Pinpoint the cell where the given text exists, returning its (X, Y) midpoint coordinate. 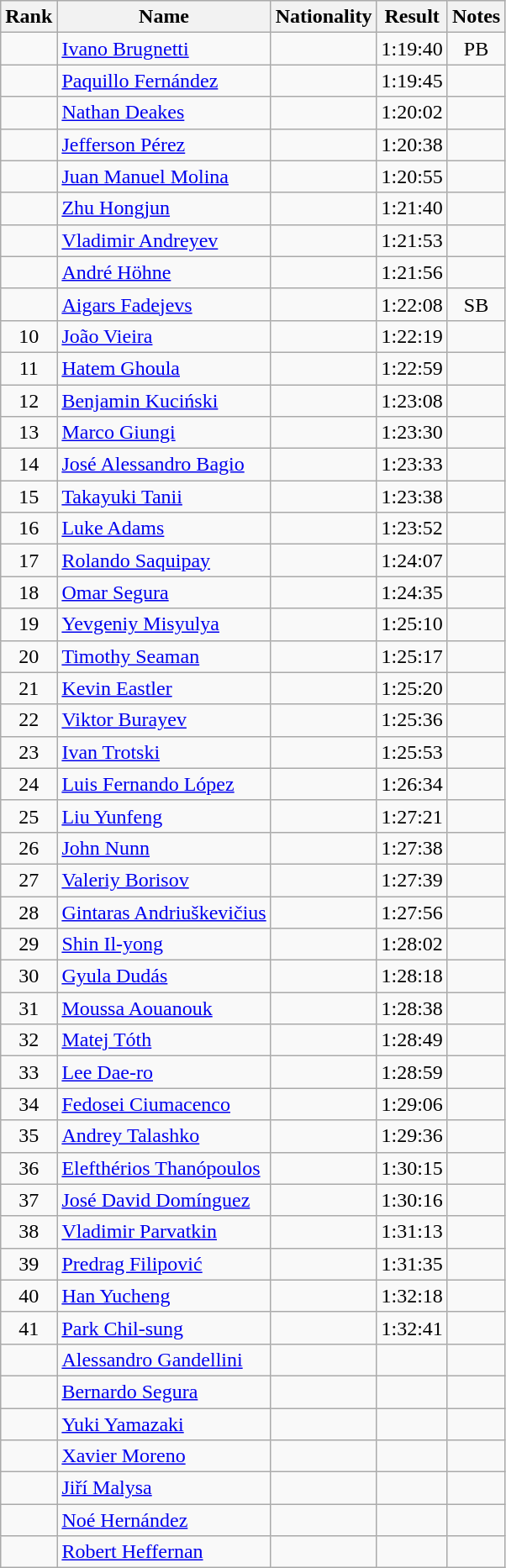
31 (29, 1008)
14 (29, 465)
18 (29, 592)
1:26:34 (412, 784)
Benjamin Kuciński (164, 401)
1:29:06 (412, 1104)
Valeriy Borisov (164, 880)
1:30:15 (412, 1168)
1:27:21 (412, 816)
32 (29, 1040)
Marco Giungi (164, 433)
1:28:59 (412, 1072)
João Vieira (164, 336)
Xavier Moreno (164, 1456)
Robert Heffernan (164, 1552)
Rolando Saquipay (164, 560)
Timothy Seaman (164, 656)
1:28:38 (412, 1008)
Kevin Eastler (164, 688)
1:25:10 (412, 624)
Predrag Filipović (164, 1264)
15 (29, 497)
12 (29, 401)
37 (29, 1200)
1:21:40 (412, 208)
Name (164, 17)
Aigars Fadejevs (164, 304)
38 (29, 1232)
1:19:40 (412, 49)
1:20:38 (412, 145)
1:23:33 (412, 465)
35 (29, 1136)
Han Yucheng (164, 1296)
Result (412, 17)
André Höhne (164, 272)
1:30:16 (412, 1200)
Elefthérios Thanópoulos (164, 1168)
1:21:53 (412, 240)
1:27:39 (412, 880)
John Nunn (164, 848)
1:28:18 (412, 976)
16 (29, 529)
1:23:30 (412, 433)
Alessandro Gandellini (164, 1360)
40 (29, 1296)
Paquillo Fernández (164, 81)
Hatem Ghoula (164, 368)
1:25:53 (412, 752)
Andrey Talashko (164, 1136)
39 (29, 1264)
Notes (476, 17)
Omar Segura (164, 592)
41 (29, 1328)
Liu Yunfeng (164, 816)
Juan Manuel Molina (164, 176)
Nathan Deakes (164, 113)
1:32:41 (412, 1328)
José David Domínguez (164, 1200)
1:24:35 (412, 592)
Viktor Burayev (164, 720)
1:20:02 (412, 113)
Takayuki Tanii (164, 497)
25 (29, 816)
Shin Il-yong (164, 944)
10 (29, 336)
Jefferson Pérez (164, 145)
1:31:35 (412, 1264)
27 (29, 880)
1:29:36 (412, 1136)
19 (29, 624)
Jiří Malysa (164, 1488)
Lee Dae-ro (164, 1072)
1:28:02 (412, 944)
1:22:19 (412, 336)
21 (29, 688)
17 (29, 560)
Ivan Trotski (164, 752)
Fedosei Ciumacenco (164, 1104)
Bernardo Segura (164, 1392)
33 (29, 1072)
23 (29, 752)
Yuki Yamazaki (164, 1424)
Luke Adams (164, 529)
29 (29, 944)
Park Chil-sung (164, 1328)
20 (29, 656)
Zhu Hongjun (164, 208)
PB (476, 49)
Rank (29, 17)
Yevgeniy Misyulya (164, 624)
30 (29, 976)
1:28:49 (412, 1040)
1:32:18 (412, 1296)
1:19:45 (412, 81)
34 (29, 1104)
1:23:38 (412, 497)
1:23:52 (412, 529)
Vladimir Andreyev (164, 240)
11 (29, 368)
Noé Hernández (164, 1520)
Nationality (324, 17)
1:25:17 (412, 656)
Gyula Dudás (164, 976)
Matej Tóth (164, 1040)
28 (29, 912)
22 (29, 720)
1:22:59 (412, 368)
1:27:56 (412, 912)
24 (29, 784)
1:25:20 (412, 688)
1:20:55 (412, 176)
1:25:36 (412, 720)
Luis Fernando López (164, 784)
1:24:07 (412, 560)
13 (29, 433)
26 (29, 848)
José Alessandro Bagio (164, 465)
Vladimir Parvatkin (164, 1232)
1:27:38 (412, 848)
Ivano Brugnetti (164, 49)
1:22:08 (412, 304)
1:31:13 (412, 1232)
1:23:08 (412, 401)
1:21:56 (412, 272)
36 (29, 1168)
Gintaras Andriuškevičius (164, 912)
SB (476, 304)
Moussa Aouanouk (164, 1008)
